Detect which cell encompasses the target text, then output its (X, Y) center coordinate. 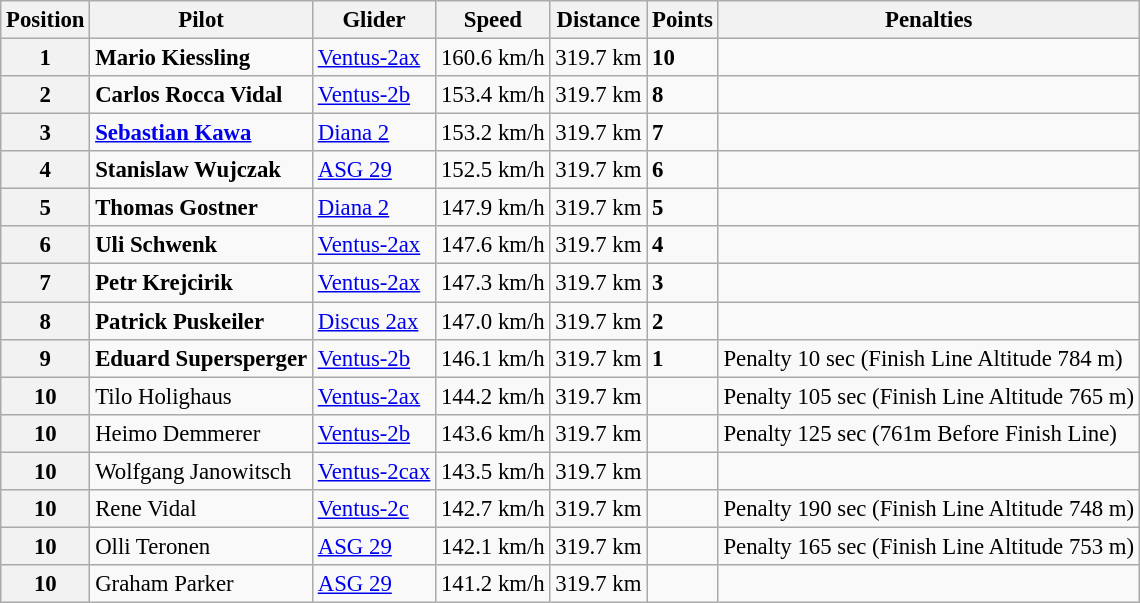
147.6 km/h (493, 245)
152.5 km/h (493, 170)
143.5 km/h (493, 471)
160.6 km/h (493, 58)
Carlos Rocca Vidal (202, 95)
Penalty 125 sec (761m Before Finish Line) (928, 433)
Heimo Demmerer (202, 433)
Tilo Holighaus (202, 396)
9 (46, 358)
Discus 2ax (374, 321)
Speed (493, 20)
Pilot (202, 20)
Sebastian Kawa (202, 133)
142.7 km/h (493, 509)
Distance (598, 20)
Mario Kiessling (202, 58)
153.2 km/h (493, 133)
144.2 km/h (493, 396)
147.0 km/h (493, 321)
146.1 km/h (493, 358)
147.9 km/h (493, 208)
Patrick Puskeiler (202, 321)
Stanislaw Wujczak (202, 170)
Position (46, 20)
142.1 km/h (493, 546)
Rene Vidal (202, 509)
153.4 km/h (493, 95)
143.6 km/h (493, 433)
Ventus-2c (374, 509)
Uli Schwenk (202, 245)
Petr Krejcirik (202, 283)
141.2 km/h (493, 584)
Penalties (928, 20)
Penalty 105 sec (Finish Line Altitude 765 m) (928, 396)
Olli Teronen (202, 546)
147.3 km/h (493, 283)
Thomas Gostner (202, 208)
Points (682, 20)
Eduard Supersperger (202, 358)
Graham Parker (202, 584)
Ventus-2cax (374, 471)
Penalty 165 sec (Finish Line Altitude 753 m) (928, 546)
Penalty 190 sec (Finish Line Altitude 748 m) (928, 509)
Glider (374, 20)
Penalty 10 sec (Finish Line Altitude 784 m) (928, 358)
Wolfgang Janowitsch (202, 471)
